Return the [x, y] coordinate for the center point of the cell that contains the specified text.  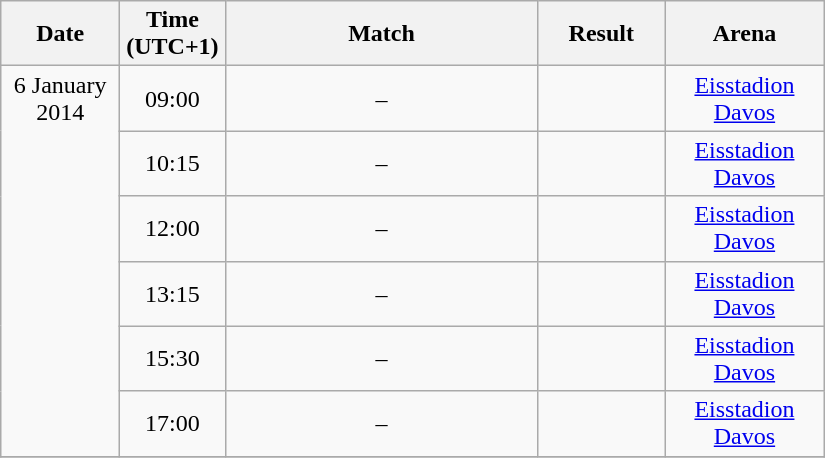
10:15 [173, 164]
Time (UTC+1) [173, 34]
6 January 2014 [60, 261]
09:00 [173, 98]
Arena [745, 34]
17:00 [173, 424]
12:00 [173, 228]
Date [60, 34]
15:30 [173, 358]
Match [382, 34]
Result [602, 34]
13:15 [173, 294]
